For the text-containing cell, return its midpoint in (x, y) coordinate format. 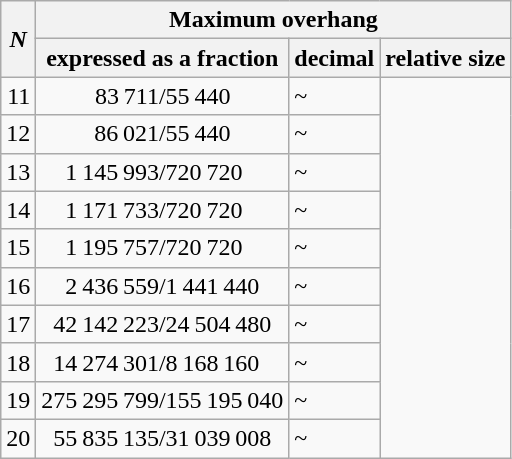
18 (18, 362)
17 (18, 324)
relative size (446, 58)
1 195 757 (98, 248)
/8 168 160 (224, 362)
20 (18, 438)
16 (18, 286)
42 142 223 (98, 324)
86 021 (98, 134)
83 711 (98, 96)
19 (18, 400)
55 835 135 (98, 438)
decimal (334, 58)
/1 441 440 (224, 286)
expressed as a fraction (162, 58)
2 436 559 (98, 286)
15 (18, 248)
/155 195 040 (224, 400)
14 274 301 (98, 362)
/31 039 008 (224, 438)
275 295 799 (98, 400)
12 (18, 134)
13 (18, 172)
14 (18, 210)
/24 504 480 (224, 324)
11 (18, 96)
1 171 733 (98, 210)
Maximum overhang (274, 20)
N (18, 39)
1 145 993 (98, 172)
